Scan for the cell matching the given text and deliver its (X, Y) coordinate at center. 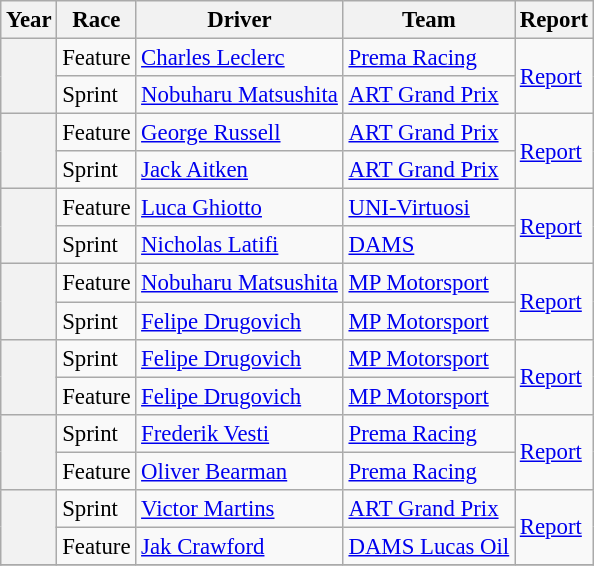
Nicholas Latifi (240, 245)
DAMS Lucas Oil (428, 546)
Jack Aitken (240, 170)
George Russell (240, 133)
Team (428, 20)
DAMS (428, 245)
Charles Leclerc (240, 58)
Driver (240, 20)
Victor Martins (240, 509)
Race (96, 20)
Frederik Vesti (240, 433)
Year (29, 20)
Oliver Bearman (240, 471)
UNI-Virtuosi (428, 208)
Jak Crawford (240, 546)
Luca Ghiotto (240, 208)
